Scan for the cell matching the given text and deliver its [x, y] coordinate at center. 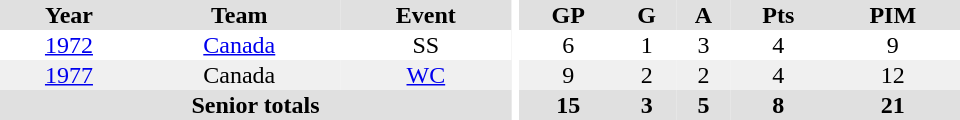
Year [69, 15]
1977 [69, 75]
G [646, 15]
8 [778, 105]
12 [893, 75]
15 [568, 105]
Pts [778, 15]
5 [704, 105]
SS [426, 45]
GP [568, 15]
21 [893, 105]
Senior totals [256, 105]
PIM [893, 15]
Team [240, 15]
6 [568, 45]
A [704, 15]
1972 [69, 45]
1 [646, 45]
Event [426, 15]
WC [426, 75]
